Output the (x, y) coordinate of the center of the cell containing the given text.  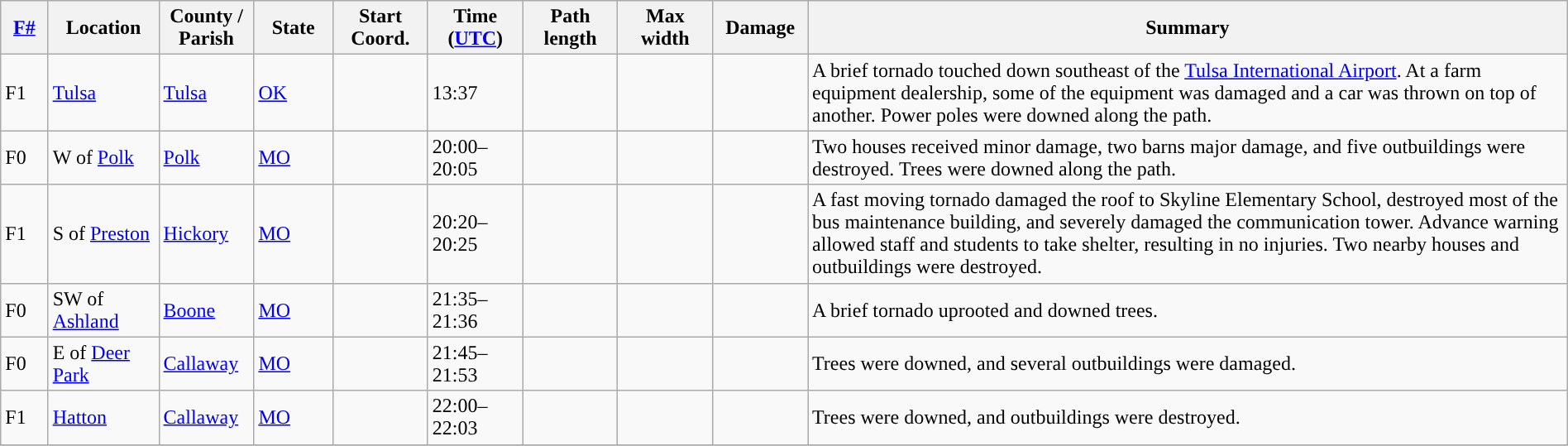
SW of Ashland (103, 309)
S of Preston (103, 233)
Max width (665, 28)
20:00–20:05 (475, 157)
Time (UTC) (475, 28)
W of Polk (103, 157)
Boone (207, 309)
13:37 (475, 93)
21:45–21:53 (475, 364)
Location (103, 28)
Start Coord. (380, 28)
Damage (761, 28)
Hatton (103, 417)
20:20–20:25 (475, 233)
21:35–21:36 (475, 309)
A brief tornado uprooted and downed trees. (1188, 309)
E of Deer Park (103, 364)
Two houses received minor damage, two barns major damage, and five outbuildings were destroyed. Trees were downed along the path. (1188, 157)
Trees were downed, and outbuildings were destroyed. (1188, 417)
OK (294, 93)
Summary (1188, 28)
County / Parish (207, 28)
Hickory (207, 233)
Trees were downed, and several outbuildings were damaged. (1188, 364)
State (294, 28)
Polk (207, 157)
Path length (571, 28)
22:00–22:03 (475, 417)
F# (25, 28)
